Extract the [X, Y] coordinate from the center of the cell holding the provided text.  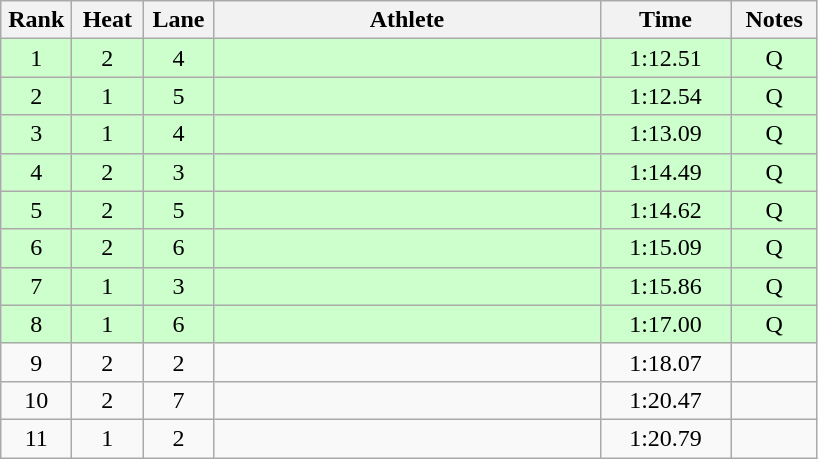
1:18.07 [666, 362]
1:20.47 [666, 400]
Time [666, 20]
1:20.79 [666, 438]
1:15.86 [666, 286]
10 [36, 400]
Lane [178, 20]
1:14.62 [666, 210]
11 [36, 438]
Athlete [407, 20]
9 [36, 362]
Heat [108, 20]
1:12.54 [666, 96]
8 [36, 324]
1:13.09 [666, 134]
1:15.09 [666, 248]
Notes [774, 20]
1:17.00 [666, 324]
1:12.51 [666, 58]
Rank [36, 20]
1:14.49 [666, 172]
